Search for the cell housing the specified text and yield its (x, y) center coordinate. 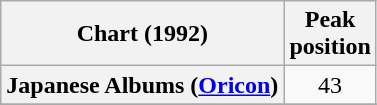
Peakposition (330, 34)
Chart (1992) (142, 34)
Japanese Albums (Oricon) (142, 85)
43 (330, 85)
